Scan for the cell matching the given text and deliver its [x, y] coordinate at center. 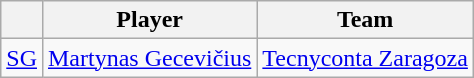
Martynas Gecevičius [149, 58]
SG [22, 58]
Team [366, 20]
Player [149, 20]
Tecnyconta Zaragoza [366, 58]
